Locate the cell with the specified text and output its [x, y] center coordinate. 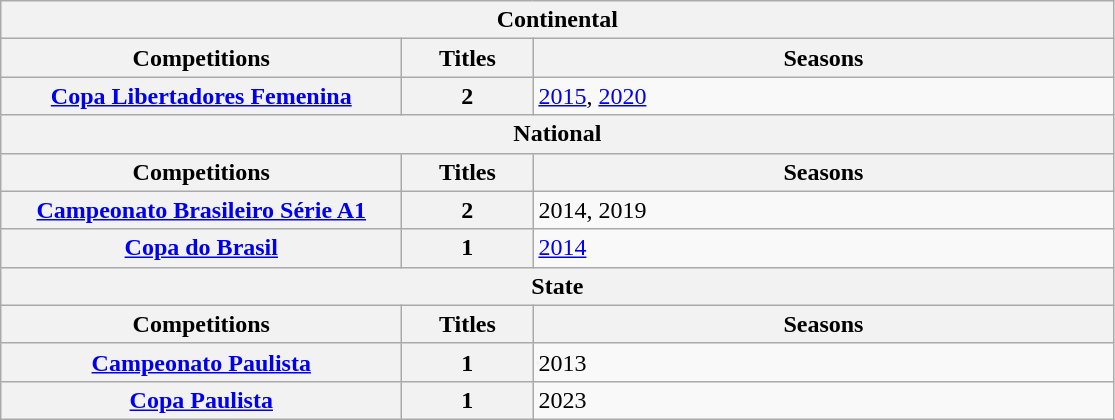
State [558, 286]
Continental [558, 20]
2023 [824, 400]
2013 [824, 362]
2015, 2020 [824, 96]
Campeonato Paulista [202, 362]
Copa Paulista [202, 400]
Copa Libertadores Femenina [202, 96]
2014 [824, 248]
Copa do Brasil [202, 248]
National [558, 134]
2014, 2019 [824, 210]
Campeonato Brasileiro Série A1 [202, 210]
